Search for the cell housing the specified text and yield its (x, y) center coordinate. 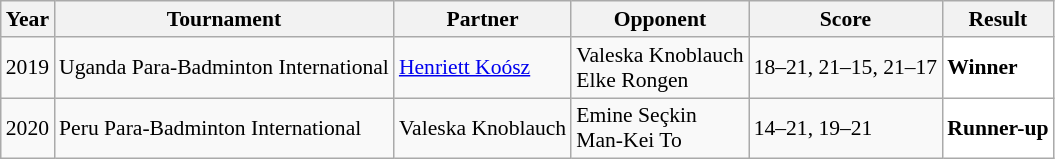
Year (28, 19)
Uganda Para-Badminton International (224, 68)
Valeska Knoblauch (482, 128)
18–21, 21–15, 21–17 (846, 68)
Emine Seçkin Man-Kei To (660, 128)
Opponent (660, 19)
14–21, 19–21 (846, 128)
Runner-up (998, 128)
Result (998, 19)
Winner (998, 68)
Partner (482, 19)
2019 (28, 68)
Henriett Koósz (482, 68)
Peru Para-Badminton International (224, 128)
2020 (28, 128)
Tournament (224, 19)
Valeska Knoblauch Elke Rongen (660, 68)
Score (846, 19)
